Return the [x, y] coordinate for the center point of the cell that contains the specified text.  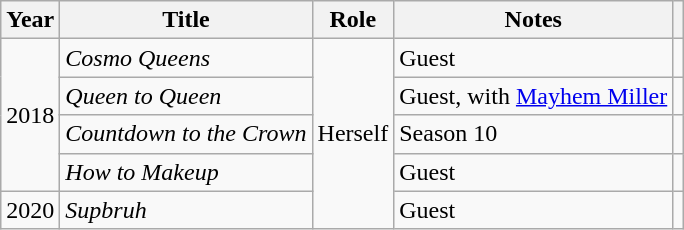
Supbruh [186, 210]
Role [353, 20]
Countdown to the Crown [186, 134]
Herself [353, 134]
Cosmo Queens [186, 58]
Title [186, 20]
Year [30, 20]
Queen to Queen [186, 96]
2018 [30, 115]
2020 [30, 210]
How to Makeup [186, 172]
Season 10 [534, 134]
Guest, with Mayhem Miller [534, 96]
Notes [534, 20]
